From the cell containing the given text, extract its center point as (X, Y) coordinate. 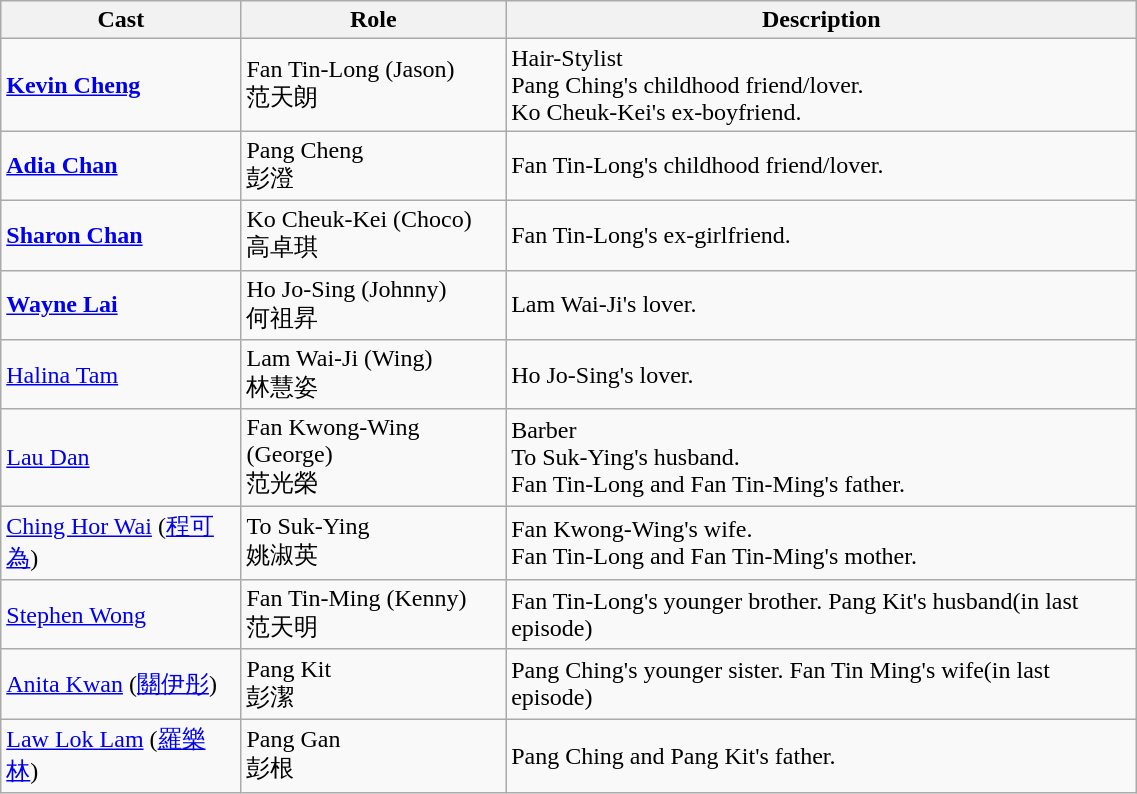
Fan Tin-Long's childhood friend/lover. (822, 166)
Fan Tin-Ming (Kenny) 范天明 (374, 615)
Ho Jo-Sing's lover. (822, 375)
Stephen Wong (121, 615)
Barber To Suk-Ying's husband. Fan Tin-Long and Fan Tin-Ming's father. (822, 458)
Description (822, 20)
Role (374, 20)
Pang Kit 彭潔 (374, 684)
Fan Kwong-Wing's wife. Fan Tin-Long and Fan Tin-Ming's mother. (822, 543)
Pang Ching's younger sister. Fan Tin Ming's wife(in last episode) (822, 684)
Fan Tin-Long (Jason) 范天朗 (374, 85)
Hair-Stylist Pang Ching's childhood friend/lover. Ko Cheuk-Kei's ex-boyfriend. (822, 85)
Wayne Lai (121, 305)
Fan Tin-Long's younger brother. Pang Kit's husband(in last episode) (822, 615)
Fan Kwong-Wing (George) 范光榮 (374, 458)
Pang Gan 彭根 (374, 756)
Halina Tam (121, 375)
Fan Tin-Long's ex-girlfriend. (822, 235)
Anita Kwan (關伊彤) (121, 684)
Lau Dan (121, 458)
To Suk-Ying 姚淑英 (374, 543)
Cast (121, 20)
Ho Jo-Sing (Johnny) 何祖昇 (374, 305)
Law Lok Lam (羅樂林) (121, 756)
Ching Hor Wai (程可為) (121, 543)
Adia Chan (121, 166)
Lam Wai-Ji's lover. (822, 305)
Ko Cheuk-Kei (Choco) 高卓琪 (374, 235)
Pang Ching and Pang Kit's father. (822, 756)
Kevin Cheng (121, 85)
Sharon Chan (121, 235)
Lam Wai-Ji (Wing) 林慧姿 (374, 375)
Pang Cheng 彭澄 (374, 166)
